For the text-containing cell, return its midpoint in [X, Y] coordinate format. 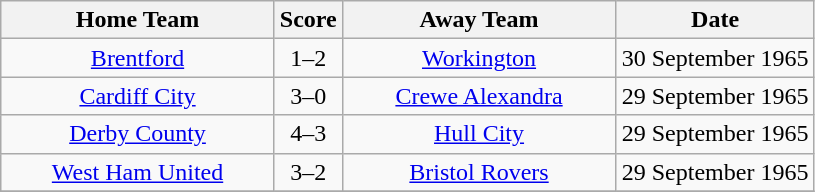
4–3 [308, 134]
Home Team [138, 20]
Crewe Alexandra [479, 96]
Workington [479, 58]
1–2 [308, 58]
Cardiff City [138, 96]
Derby County [138, 134]
West Ham United [138, 172]
3–2 [308, 172]
Bristol Rovers [479, 172]
Brentford [138, 58]
Date [716, 20]
3–0 [308, 96]
Score [308, 20]
30 September 1965 [716, 58]
Hull City [479, 134]
Away Team [479, 20]
